Output the (x, y) coordinate of the center of the cell containing the given text.  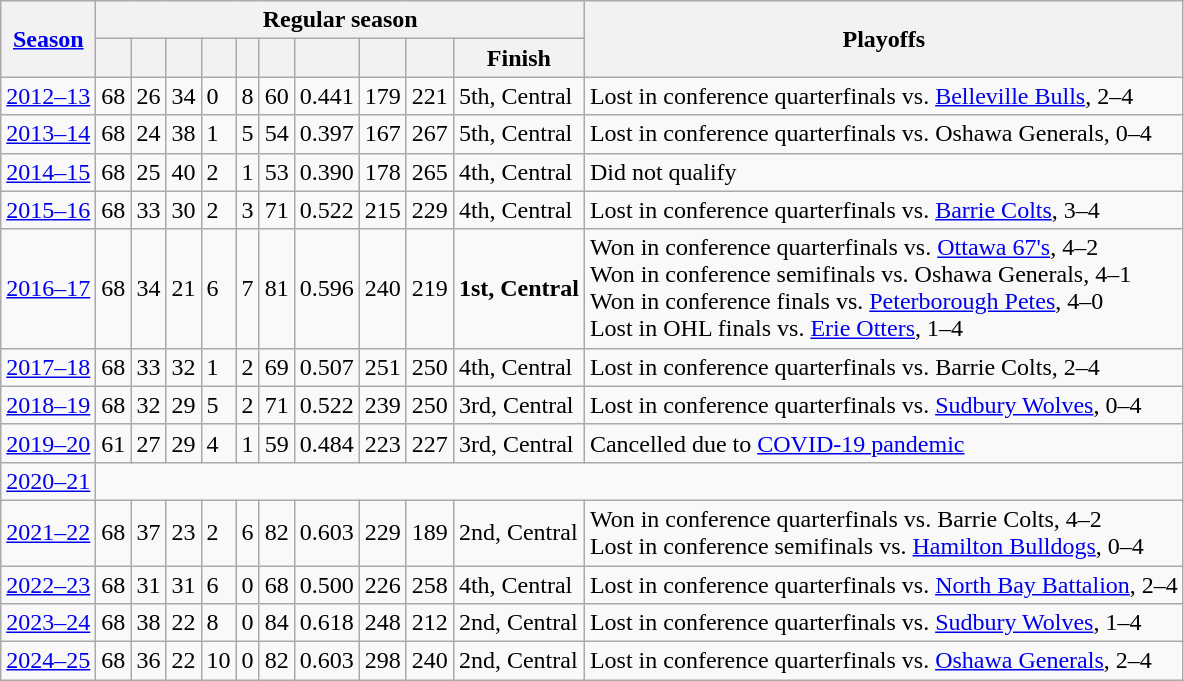
0.596 (326, 288)
23 (184, 532)
53 (276, 172)
10 (218, 661)
258 (430, 585)
2022–23 (48, 585)
265 (430, 172)
Finish (518, 58)
Did not qualify (884, 172)
0.441 (326, 96)
Lost in conference quarterfinals vs. Oshawa Generals, 2–4 (884, 661)
2018–19 (48, 405)
226 (382, 585)
Lost in conference quarterfinals vs. Barrie Colts, 3–4 (884, 210)
Won in conference quarterfinals vs. Barrie Colts, 4–2Lost in conference semifinals vs. Hamilton Bulldogs, 0–4 (884, 532)
7 (248, 288)
2017–18 (48, 367)
239 (382, 405)
Lost in conference quarterfinals vs. Belleville Bulls, 2–4 (884, 96)
2014–15 (48, 172)
2019–20 (48, 443)
54 (276, 134)
212 (430, 623)
25 (148, 172)
3 (248, 210)
21 (184, 288)
0.507 (326, 367)
1st, Central (518, 288)
167 (382, 134)
179 (382, 96)
215 (382, 210)
Lost in conference quarterfinals vs. Barrie Colts, 2–4 (884, 367)
189 (430, 532)
2020–21 (48, 481)
27 (148, 443)
26 (148, 96)
227 (430, 443)
37 (148, 532)
Season (48, 39)
36 (148, 661)
30 (184, 210)
178 (382, 172)
251 (382, 367)
2013–14 (48, 134)
60 (276, 96)
0.397 (326, 134)
Lost in conference quarterfinals vs. Oshawa Generals, 0–4 (884, 134)
267 (430, 134)
59 (276, 443)
Regular season (340, 20)
2023–24 (48, 623)
81 (276, 288)
40 (184, 172)
219 (430, 288)
2024–25 (48, 661)
0.500 (326, 585)
2016–17 (48, 288)
298 (382, 661)
0.390 (326, 172)
Playoffs (884, 39)
2012–13 (48, 96)
0.618 (326, 623)
Cancelled due to COVID-19 pandemic (884, 443)
Lost in conference quarterfinals vs. North Bay Battalion, 2–4 (884, 585)
24 (148, 134)
69 (276, 367)
Lost in conference quarterfinals vs. Sudbury Wolves, 1–4 (884, 623)
2015–16 (48, 210)
0.484 (326, 443)
4 (218, 443)
61 (114, 443)
Lost in conference quarterfinals vs. Sudbury Wolves, 0–4 (884, 405)
248 (382, 623)
221 (430, 96)
223 (382, 443)
2021–22 (48, 532)
84 (276, 623)
